Detect which cell encompasses the target text, then output its [X, Y] center coordinate. 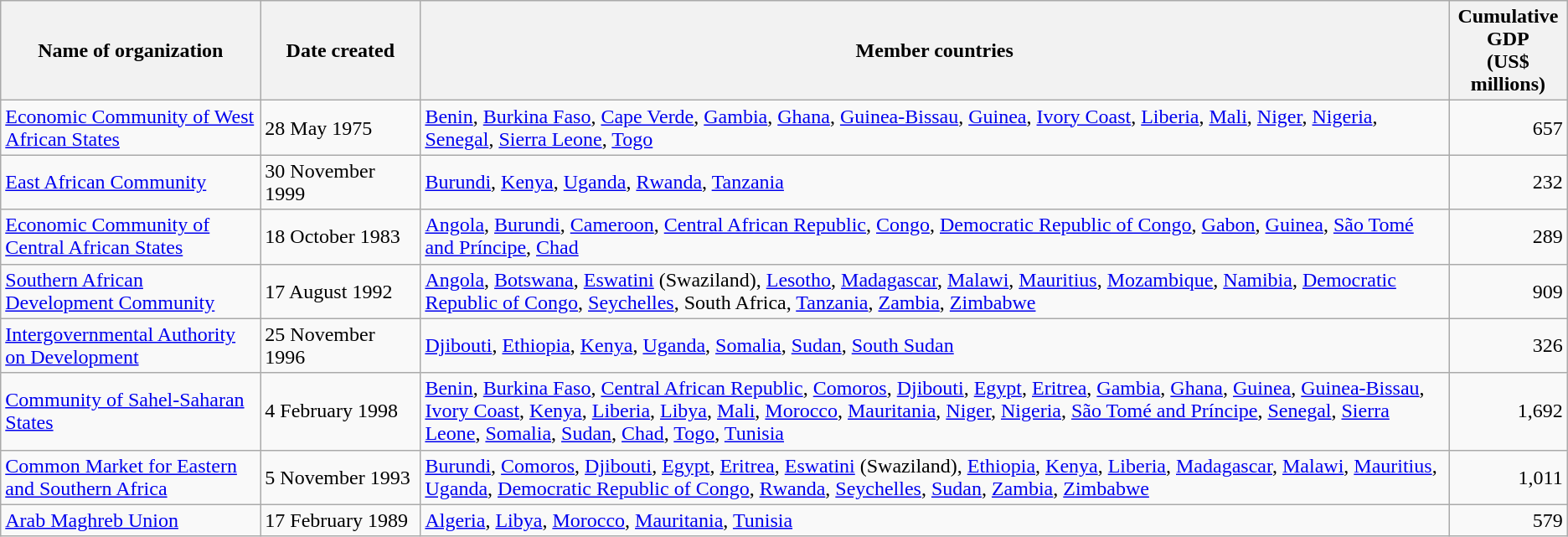
Intergovernmental Authority on Development [131, 345]
Economic Community of Central African States [131, 236]
579 [1509, 520]
Djibouti, Ethiopia, Kenya, Uganda, Somalia, Sudan, South Sudan [935, 345]
Benin, Burkina Faso, Cape Verde, Gambia, Ghana, Guinea-Bissau, Guinea, Ivory Coast, Liberia, Mali, Niger, Nigeria, Senegal, Sierra Leone, Togo [935, 127]
17 August 1992 [340, 292]
Community of Sahel-Saharan States [131, 411]
Date created [340, 50]
Angola, Burundi, Cameroon, Central African Republic, Congo, Democratic Republic of Congo, Gabon, Guinea, São Tomé and Príncipe, Chad [935, 236]
Southern African Development Community [131, 292]
18 October 1983 [340, 236]
CumulativeGDP(US$ millions) [1509, 50]
Arab Maghreb Union [131, 520]
30 November 1999 [340, 183]
1,011 [1509, 478]
Member countries [935, 50]
17 February 1989 [340, 520]
East African Community [131, 183]
Common Market for Eastern and Southern Africa [131, 478]
232 [1509, 183]
28 May 1975 [340, 127]
326 [1509, 345]
Algeria, Libya, Morocco, Mauritania, Tunisia [935, 520]
5 November 1993 [340, 478]
289 [1509, 236]
909 [1509, 292]
Burundi, Kenya, Uganda, Rwanda, Tanzania [935, 183]
Economic Community of West African States [131, 127]
4 February 1998 [340, 411]
25 November 1996 [340, 345]
Name of organization [131, 50]
657 [1509, 127]
1,692 [1509, 411]
